Locate the cell with the specified text and output its [X, Y] center coordinate. 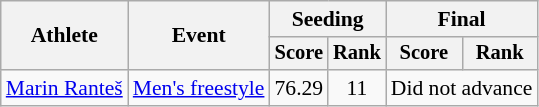
Final [462, 19]
Men's freestyle [199, 88]
Event [199, 36]
Did not advance [462, 88]
11 [357, 88]
Marin Ranteš [64, 88]
Athlete [64, 36]
Seeding [327, 19]
76.29 [298, 88]
